Return the (X, Y) coordinate for the center point of the cell that contains the specified text.  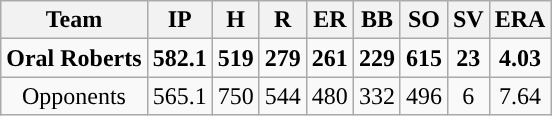
615 (424, 58)
496 (424, 96)
261 (330, 58)
BB (376, 20)
519 (236, 58)
7.64 (520, 96)
R (282, 20)
4.03 (520, 58)
750 (236, 96)
SO (424, 20)
23 (468, 58)
Oral Roberts (74, 58)
Opponents (74, 96)
229 (376, 58)
ERA (520, 20)
480 (330, 96)
IP (180, 20)
582.1 (180, 58)
565.1 (180, 96)
ER (330, 20)
279 (282, 58)
Team (74, 20)
6 (468, 96)
H (236, 20)
332 (376, 96)
544 (282, 96)
SV (468, 20)
